Return (X, Y) of the center of cell containing provided text 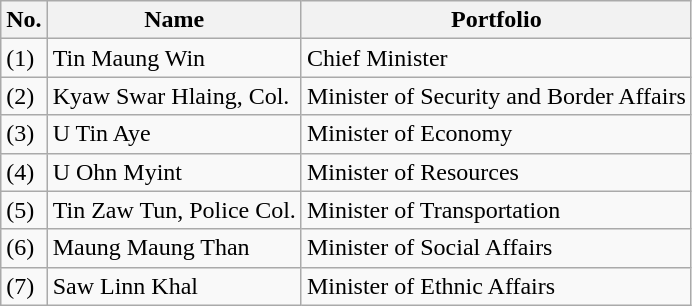
Minister of Resources (496, 172)
Minister of Social Affairs (496, 248)
(3) (24, 134)
(7) (24, 286)
(4) (24, 172)
Saw Linn Khal (174, 286)
Portfolio (496, 20)
(5) (24, 210)
Kyaw Swar Hlaing, Col. (174, 96)
Name (174, 20)
(6) (24, 248)
Tin Maung Win (174, 58)
U Tin Aye (174, 134)
U Ohn Myint (174, 172)
Maung Maung Than (174, 248)
Minister of Economy (496, 134)
No. (24, 20)
Chief Minister (496, 58)
Tin Zaw Tun, Police Col. (174, 210)
(1) (24, 58)
Minister of Security and Border Affairs (496, 96)
Minister of Ethnic Affairs (496, 286)
(2) (24, 96)
Minister of Transportation (496, 210)
